Return the (x, y) coordinate for the center point of the cell that contains the specified text.  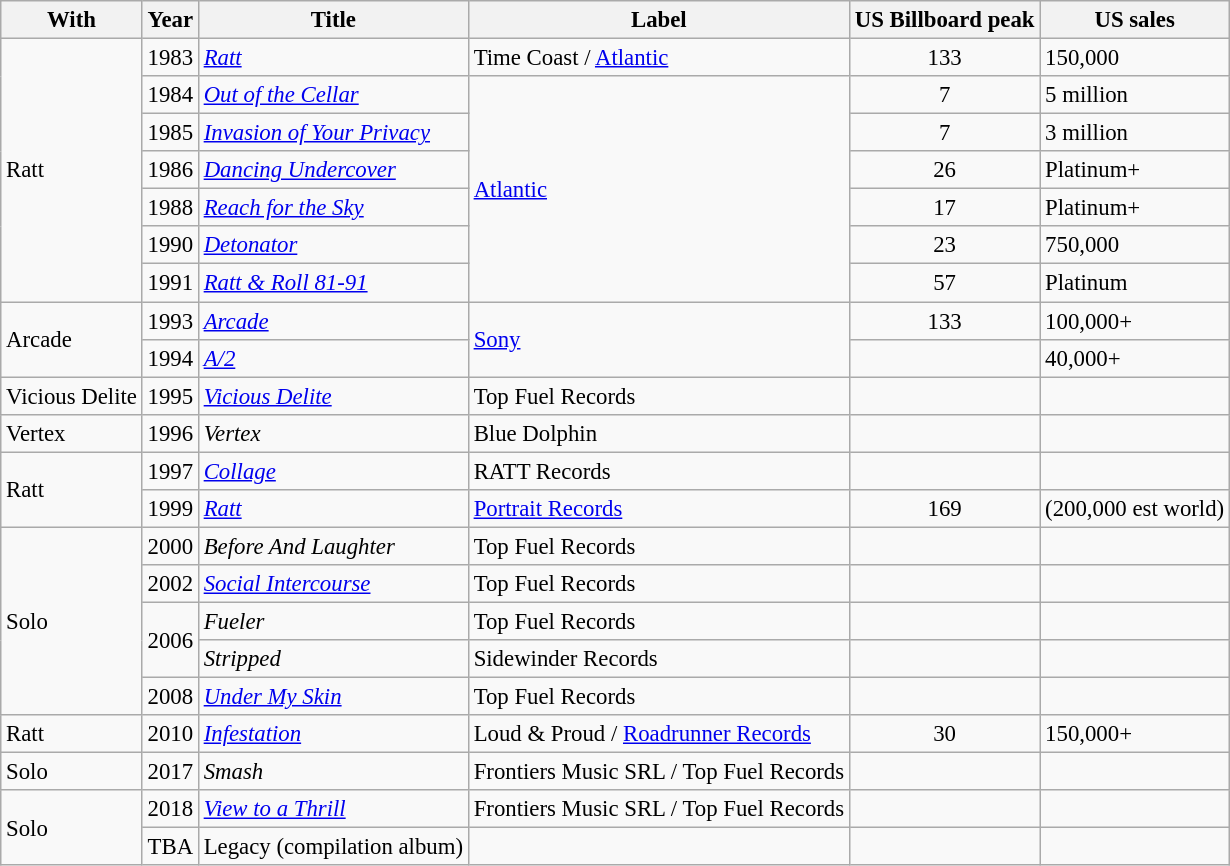
150,000+ (1135, 734)
1997 (170, 471)
Portrait Records (658, 509)
1995 (170, 396)
Before And Laughter (333, 546)
Out of the Cellar (333, 95)
1994 (170, 358)
2000 (170, 546)
23 (944, 245)
Atlantic (658, 189)
2002 (170, 584)
30 (944, 734)
100,000+ (1135, 321)
Label (658, 20)
Time Coast / Atlantic (658, 58)
57 (944, 283)
Fueler (333, 621)
26 (944, 170)
Reach for the Sky (333, 208)
1999 (170, 509)
Collage (333, 471)
US sales (1135, 20)
1996 (170, 433)
A/2 (333, 358)
Title (333, 20)
1984 (170, 95)
17 (944, 208)
2017 (170, 772)
1986 (170, 170)
1990 (170, 245)
Invasion of Your Privacy (333, 133)
Detonator (333, 245)
Dancing Undercover (333, 170)
1985 (170, 133)
2008 (170, 697)
US Billboard peak (944, 20)
2018 (170, 809)
2010 (170, 734)
Platinum (1135, 283)
150,000 (1135, 58)
2006 (170, 640)
1991 (170, 283)
750,000 (1135, 245)
RATT Records (658, 471)
Loud & Proud / Roadrunner Records (658, 734)
TBA (170, 847)
View to a Thrill (333, 809)
1993 (170, 321)
Blue Dolphin (658, 433)
Social Intercourse (333, 584)
Under My Skin (333, 697)
Sidewinder Records (658, 659)
Legacy (compilation album) (333, 847)
Smash (333, 772)
3 million (1135, 133)
Sony (658, 340)
(200,000 est world) (1135, 509)
Ratt & Roll 81-91 (333, 283)
Year (170, 20)
With (72, 20)
5 million (1135, 95)
40,000+ (1135, 358)
1988 (170, 208)
1983 (170, 58)
Infestation (333, 734)
169 (944, 509)
Stripped (333, 659)
